Search for the cell housing the specified text and yield its (x, y) center coordinate. 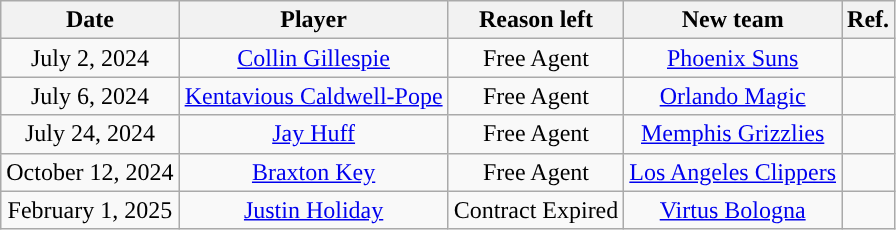
Los Angeles Clippers (733, 172)
Virtus Bologna (733, 210)
Kentavious Caldwell-Pope (314, 96)
July 6, 2024 (90, 96)
July 24, 2024 (90, 134)
October 12, 2024 (90, 172)
Phoenix Suns (733, 58)
Reason left (536, 20)
Justin Holiday (314, 210)
Memphis Grizzlies (733, 134)
Orlando Magic (733, 96)
Collin Gillespie (314, 58)
Jay Huff (314, 134)
February 1, 2025 (90, 210)
Braxton Key (314, 172)
Date (90, 20)
Contract Expired (536, 210)
Ref. (868, 20)
July 2, 2024 (90, 58)
New team (733, 20)
Player (314, 20)
